Provide the (x, y) coordinate of the cell's center where the given text is located.  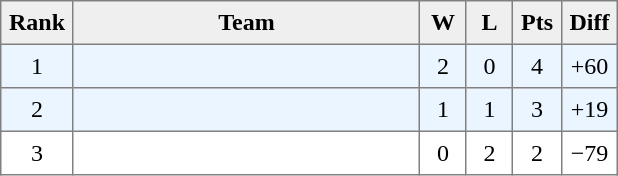
−79 (589, 153)
+60 (589, 66)
W (443, 23)
Diff (589, 23)
4 (537, 66)
Team (246, 23)
L (489, 23)
+19 (589, 110)
Pts (537, 23)
Rank (38, 23)
